Extract the [X, Y] coordinate from the center of the cell holding the provided text.  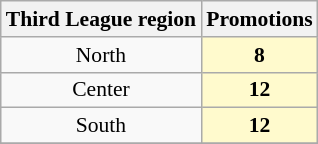
8 [259, 55]
Center [101, 90]
Promotions [259, 19]
South [101, 126]
North [101, 55]
Third League region [101, 19]
